Identify which cell holds the provided text, then report its [X, Y] central coordinate. 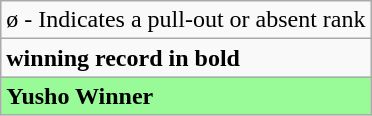
winning record in bold [186, 58]
Yusho Winner [186, 96]
ø - Indicates a pull-out or absent rank [186, 20]
